Provide the (x, y) coordinate of the cell's center where the given text is located.  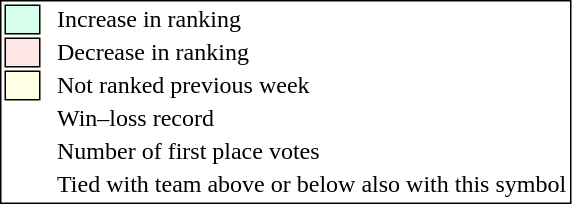
Increase in ranking (312, 19)
Tied with team above or below also with this symbol (312, 185)
Decrease in ranking (312, 53)
Not ranked previous week (312, 85)
Number of first place votes (312, 151)
Win–loss record (312, 119)
